Search for the cell housing the specified text and yield its [X, Y] center coordinate. 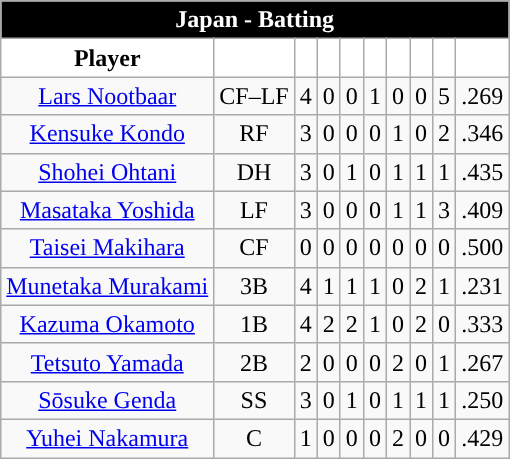
Player [108, 58]
C [254, 438]
.231 [482, 286]
.346 [482, 134]
RF [254, 134]
.435 [482, 172]
Yuhei Nakamura [108, 438]
Munetaka Murakami [108, 286]
1B [254, 324]
Masataka Yoshida [108, 210]
3B [254, 286]
Tetsuto Yamada [108, 362]
Kensuke Kondo [108, 134]
5 [444, 96]
.269 [482, 96]
Shohei Ohtani [108, 172]
Japan - Batting [255, 20]
Sōsuke Genda [108, 400]
.429 [482, 438]
LF [254, 210]
Kazuma Okamoto [108, 324]
CF [254, 248]
.500 [482, 248]
.333 [482, 324]
.267 [482, 362]
Lars Nootbaar [108, 96]
.409 [482, 210]
DH [254, 172]
CF–LF [254, 96]
SS [254, 400]
2B [254, 362]
.250 [482, 400]
Taisei Makihara [108, 248]
